Search for the cell housing the specified text and yield its [x, y] center coordinate. 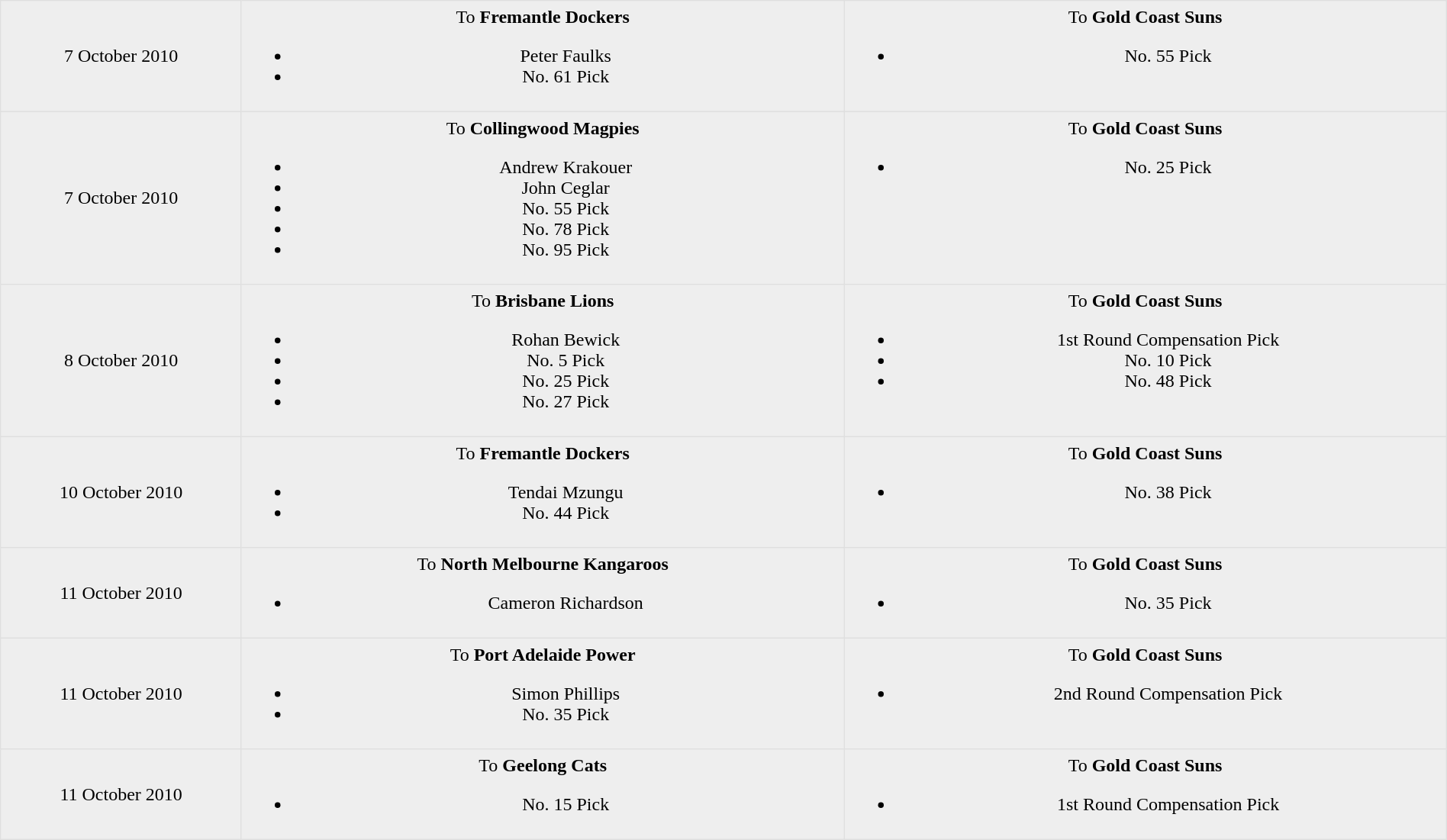
To Port Adelaide PowerSimon PhillipsNo. 35 Pick [542, 694]
To Collingwood MagpiesAndrew KrakouerJohn CeglarNo. 55 PickNo. 78 PickNo. 95 Pick [542, 198]
To Gold Coast Suns1st Round Compensation PickNo. 10 PickNo. 48 Pick [1145, 361]
To Gold Coast SunsNo. 38 Pick [1145, 492]
To Brisbane LionsRohan BewickNo. 5 PickNo. 25 PickNo. 27 Pick [542, 361]
To Gold Coast Suns2nd Round Compensation Pick [1145, 694]
To Fremantle DockersTendai MzunguNo. 44 Pick [542, 492]
To Gold Coast Suns1st Round Compensation Pick [1145, 794]
10 October 2010 [121, 492]
8 October 2010 [121, 361]
To Gold Coast SunsNo. 55 Pick [1145, 56]
To Gold Coast SunsNo. 35 Pick [1145, 593]
To Geelong CatsNo. 15 Pick [542, 794]
To North Melbourne KangaroosCameron Richardson [542, 593]
To Gold Coast SunsNo. 25 Pick [1145, 198]
To Fremantle DockersPeter FaulksNo. 61 Pick [542, 56]
